Scan for the cell matching the given text and deliver its (x, y) coordinate at center. 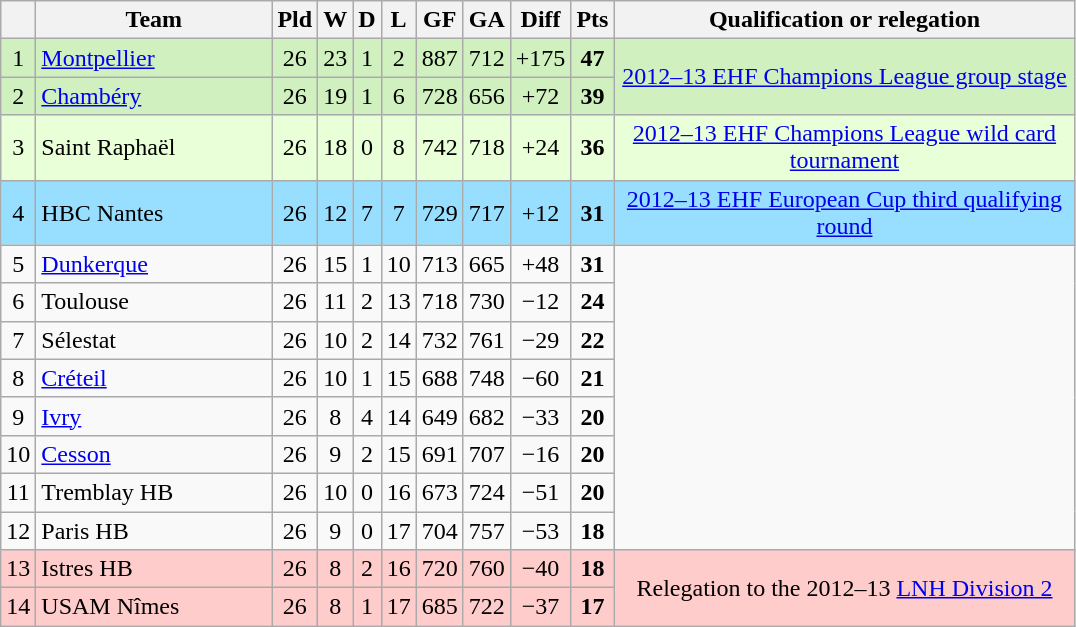
728 (440, 96)
Tremblay HB (154, 492)
−16 (540, 454)
2012–13 EHF Champions League group stage (844, 77)
Qualification or relegation (844, 20)
688 (440, 378)
707 (486, 454)
673 (440, 492)
685 (440, 607)
Diff (540, 20)
+72 (540, 96)
691 (440, 454)
24 (592, 302)
Team (154, 20)
−29 (540, 340)
−51 (540, 492)
Pts (592, 20)
47 (592, 58)
W (336, 20)
2012–13 EHF Champions League wild card tournament (844, 148)
−40 (540, 569)
656 (486, 96)
748 (486, 378)
742 (440, 148)
732 (440, 340)
23 (336, 58)
USAM Nîmes (154, 607)
757 (486, 531)
682 (486, 416)
729 (440, 212)
717 (486, 212)
Ivry (154, 416)
GF (440, 20)
D (367, 20)
21 (592, 378)
+24 (540, 148)
724 (486, 492)
GA (486, 20)
19 (336, 96)
Relegation to the 2012–13 LNH Division 2 (844, 588)
760 (486, 569)
5 (18, 264)
−12 (540, 302)
+48 (540, 264)
22 (592, 340)
2012–13 EHF European Cup third qualifying round (844, 212)
−33 (540, 416)
−37 (540, 607)
L (398, 20)
Istres HB (154, 569)
Toulouse (154, 302)
Cesson (154, 454)
713 (440, 264)
+12 (540, 212)
−53 (540, 531)
HBC Nantes (154, 212)
+175 (540, 58)
Pld (295, 20)
Chambéry (154, 96)
665 (486, 264)
720 (440, 569)
704 (440, 531)
Sélestat (154, 340)
3 (18, 148)
722 (486, 607)
Créteil (154, 378)
761 (486, 340)
39 (592, 96)
Paris HB (154, 531)
712 (486, 58)
36 (592, 148)
649 (440, 416)
Montpellier (154, 58)
Dunkerque (154, 264)
−60 (540, 378)
730 (486, 302)
887 (440, 58)
Saint Raphaël (154, 148)
